Search for the cell housing the specified text and yield its [x, y] center coordinate. 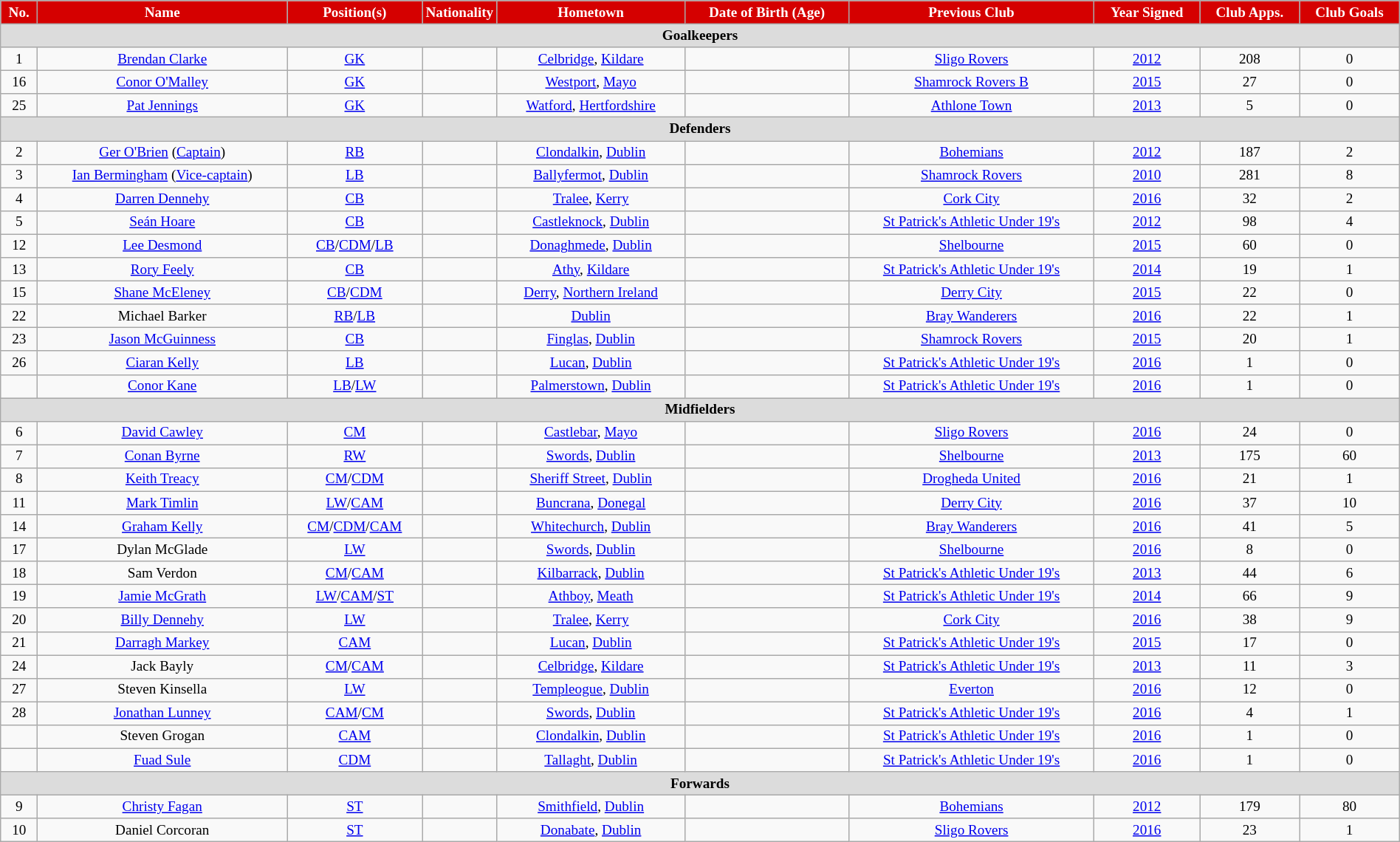
Club Goals [1350, 13]
Year Signed [1147, 13]
Ian Bermingham (Vice-captain) [162, 176]
Donaghmede, Dublin [591, 246]
Club Apps. [1249, 13]
CM/CDM/CAM [354, 527]
Christy Fagan [162, 807]
Nationality [459, 13]
Shamrock Rovers B [972, 82]
Sheriff Street, Dublin [591, 479]
Drogheda United [972, 479]
Dylan McGlade [162, 550]
Sam Verdon [162, 573]
Castleknock, Dublin [591, 222]
CB/CDM/LB [354, 246]
David Cawley [162, 433]
Seán Hoare [162, 222]
LW/CAM/ST [354, 597]
66 [1249, 597]
Conan Byrne [162, 456]
Shane McEleney [162, 292]
CM [354, 433]
Position(s) [354, 13]
Steven Grogan [162, 736]
Ballyfermot, Dublin [591, 176]
Jamie McGrath [162, 597]
187 [1249, 152]
Ger O'Brien (Captain) [162, 152]
Athlone Town [972, 106]
Darren Dennehy [162, 199]
Conor O'Malley [162, 82]
Dublin [591, 316]
Donabate, Dublin [591, 830]
Forwards [700, 784]
Fuad Sule [162, 760]
98 [1249, 222]
Jason McGuinness [162, 340]
Jack Bayly [162, 666]
15 [19, 292]
CM/CDM [354, 479]
RB [354, 152]
Tallaght, Dublin [591, 760]
281 [1249, 176]
Steven Kinsella [162, 690]
44 [1249, 573]
Watford, Hertfordshire [591, 106]
Date of Birth (Age) [766, 13]
179 [1249, 807]
Whitechurch, Dublin [591, 527]
Conor Kane [162, 386]
RW [354, 456]
14 [19, 527]
CB/CDM [354, 292]
Buncrana, Donegal [591, 503]
Athboy, Meath [591, 597]
LW/CAM [354, 503]
Lee Desmond [162, 246]
175 [1249, 456]
Keith Treacy [162, 479]
Name [162, 13]
Kilbarrack, Dublin [591, 573]
16 [19, 82]
2010 [1147, 176]
Hometown [591, 13]
RB/LB [354, 316]
26 [19, 363]
Goalkeepers [700, 35]
32 [1249, 199]
Mark Timlin [162, 503]
Billy Dennehy [162, 620]
Palmerstown, Dublin [591, 386]
80 [1350, 807]
25 [19, 106]
Darragh Markey [162, 643]
37 [1249, 503]
Midfielders [700, 409]
Graham Kelly [162, 527]
38 [1249, 620]
Previous Club [972, 13]
Templeogue, Dublin [591, 690]
No. [19, 13]
Athy, Kildare [591, 270]
Brendan Clarke [162, 59]
28 [19, 713]
Ciaran Kelly [162, 363]
Smithfield, Dublin [591, 807]
Defenders [700, 129]
Castlebar, Mayo [591, 433]
Michael Barker [162, 316]
Pat Jennings [162, 106]
Derry, Northern Ireland [591, 292]
18 [19, 573]
Jonathan Lunney [162, 713]
Finglas, Dublin [591, 340]
CDM [354, 760]
41 [1249, 527]
CAM/CM [354, 713]
LB/LW [354, 386]
7 [19, 456]
13 [19, 270]
Daniel Corcoran [162, 830]
Westport, Mayo [591, 82]
208 [1249, 59]
Rory Feely [162, 270]
Everton [972, 690]
